Pinpoint the cell where the given text exists, returning its [X, Y] midpoint coordinate. 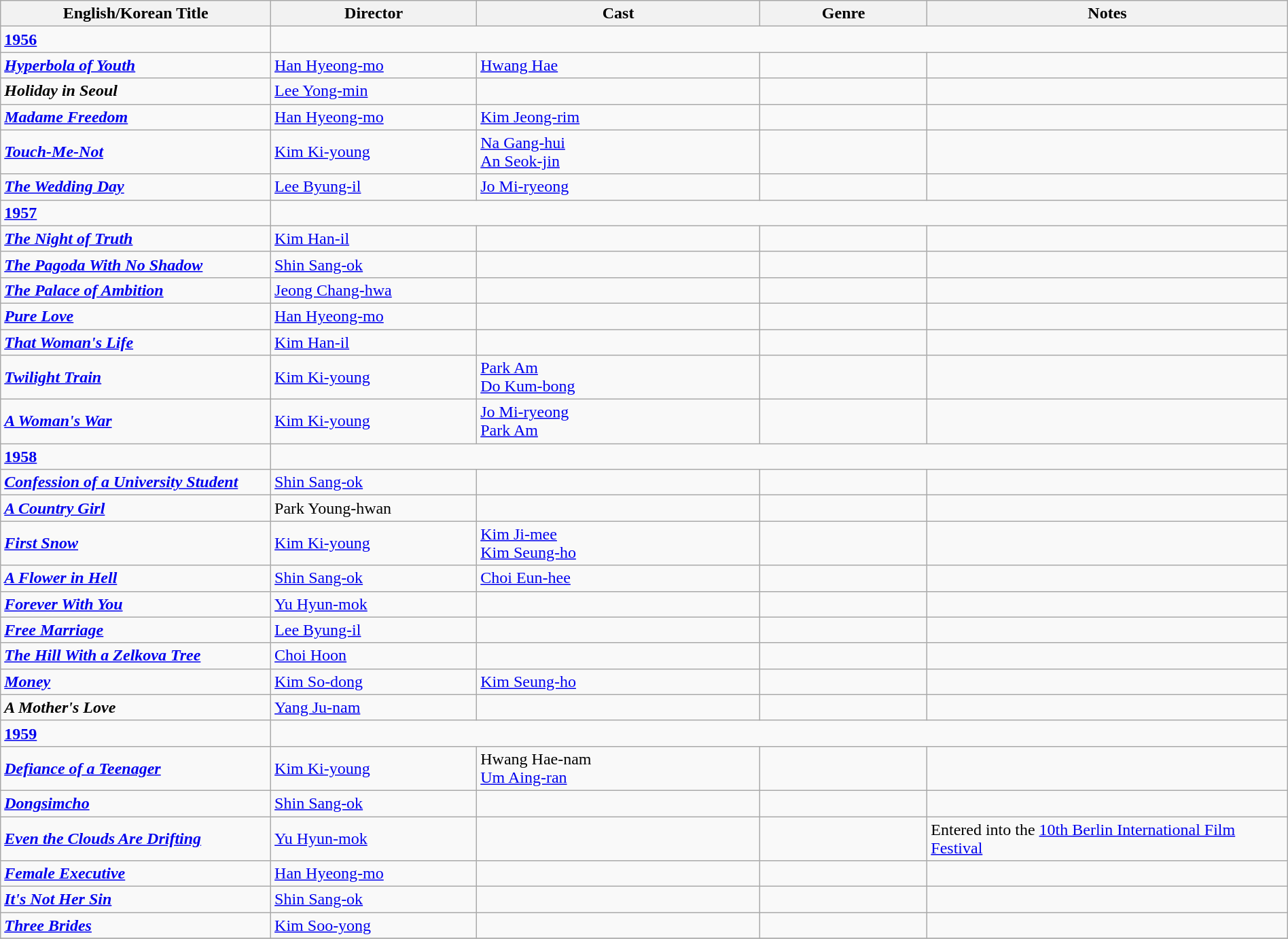
Genre [843, 14]
Pure Love [136, 316]
Kim Seung-ho [618, 681]
1956 [136, 39]
Choi Hoon [374, 656]
Madame Freedom [136, 117]
The Palace of Ambition [136, 290]
Confession of a University Student [136, 482]
A Country Girl [136, 508]
Cast [618, 14]
The Wedding Day [136, 187]
Defiance of a Teenager [136, 768]
Kim So-dong [374, 681]
A Woman's War [136, 421]
The Hill With a Zelkova Tree [136, 656]
Park Young-hwan [374, 508]
Notes [1107, 14]
Forever With You [136, 604]
Park AmDo Kum-bong [618, 378]
A Flower in Hell [136, 578]
Choi Eun-hee [618, 578]
Dongsimcho [136, 803]
Kim Ji-meeKim Seung-ho [618, 544]
Lee Yong-min [374, 91]
Even the Clouds Are Drifting [136, 838]
Entered into the 10th Berlin International Film Festival [1107, 838]
Jo Mi-ryeong [618, 187]
Female Executive [136, 874]
A Mother's Love [136, 707]
Hyperbola of Youth [136, 65]
Touch-Me-Not [136, 152]
First Snow [136, 544]
Hwang Hae-namUm Aing-ran [618, 768]
The Pagoda With No Shadow [136, 264]
Kim Jeong-rim [618, 117]
1958 [136, 457]
Twilight Train [136, 378]
Jeong Chang-hwa [374, 290]
Jo Mi-ryeongPark Am [618, 421]
It's Not Her Sin [136, 900]
Money [136, 681]
Holiday in Seoul [136, 91]
The Night of Truth [136, 238]
Yang Ju-nam [374, 707]
Free Marriage [136, 630]
Hwang Hae [618, 65]
Three Brides [136, 925]
English/Korean Title [136, 14]
Director [374, 14]
That Woman's Life [136, 342]
1957 [136, 213]
Kim Soo-yong [374, 925]
1959 [136, 733]
Na Gang-huiAn Seok-jin [618, 152]
